Determine the [x, y] coordinate at the center of the cell enclosing the given text.  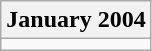
January 2004 [76, 20]
